Return [X, Y] of the center of cell containing provided text 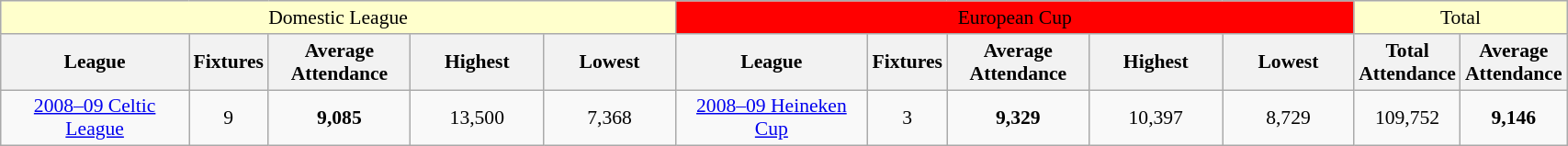
European Cup [1014, 17]
9,329 [1018, 118]
9 [229, 118]
8,729 [1289, 118]
3 [907, 118]
9,146 [1514, 118]
9,085 [340, 118]
2008–09 Heineken Cup [772, 118]
10,397 [1156, 118]
Total [1461, 17]
Total Attendance [1407, 62]
109,752 [1407, 118]
Domestic League [338, 17]
7,368 [610, 118]
13,500 [478, 118]
2008–09 Celtic League [96, 118]
